For the text-containing cell, return its midpoint in (x, y) coordinate format. 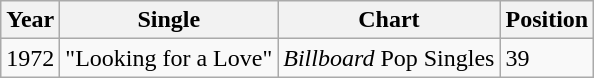
"Looking for a Love" (169, 58)
1972 (30, 58)
Year (30, 20)
Position (547, 20)
Billboard Pop Singles (389, 58)
Chart (389, 20)
39 (547, 58)
Single (169, 20)
